From the cell containing the given text, extract its center point as (x, y) coordinate. 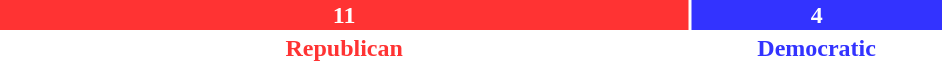
4 (816, 15)
11 (344, 15)
